Determine the [X, Y] coordinate at the center of the cell enclosing the given text.  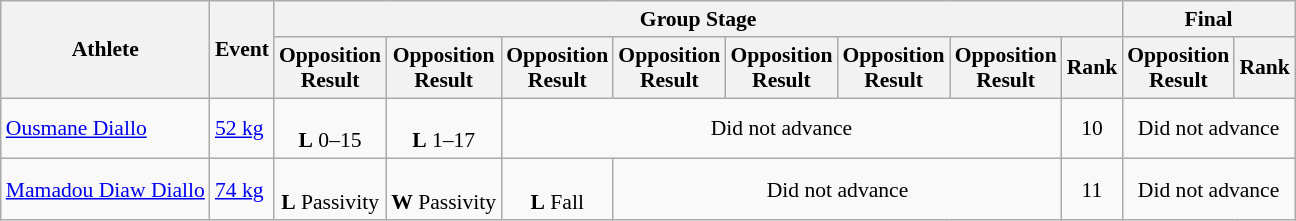
Athlete [106, 50]
L 0–15 [330, 128]
10 [1092, 128]
52 kg [242, 128]
74 kg [242, 190]
Ousmane Diallo [106, 128]
W Passivity [444, 190]
L Fall [557, 190]
Final [1208, 19]
11 [1092, 190]
Group Stage [698, 19]
L Passivity [330, 190]
Mamadou Diaw Diallo [106, 190]
Event [242, 50]
L 1–17 [444, 128]
